Locate the cell with the specified text and output its [x, y] center coordinate. 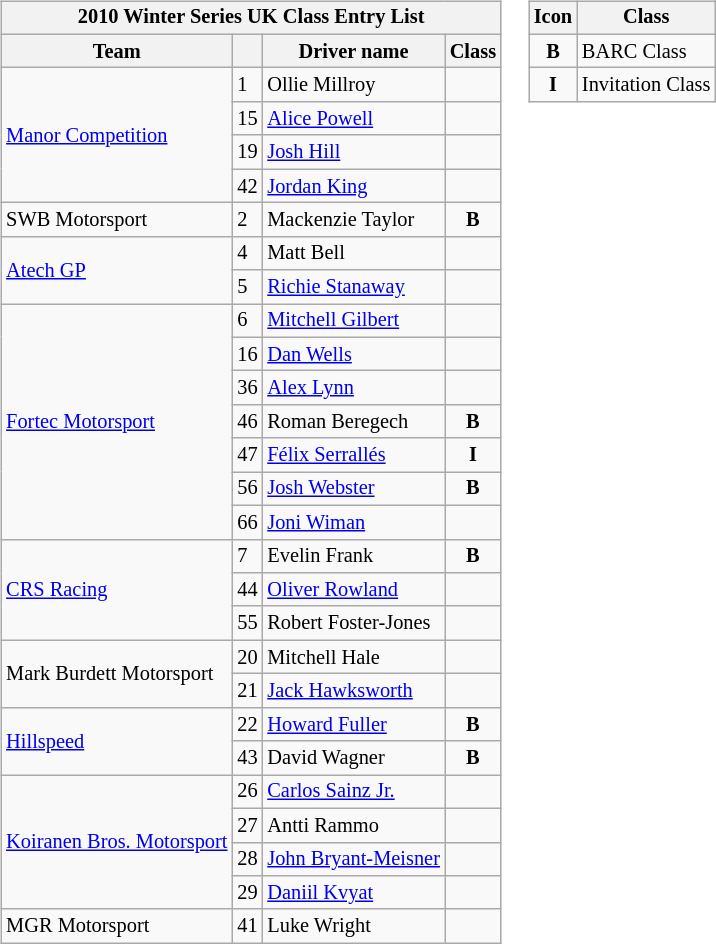
2 [247, 220]
Richie Stanaway [353, 287]
Atech GP [116, 270]
36 [247, 388]
2010 Winter Series UK Class Entry List [251, 18]
29 [247, 893]
Driver name [353, 51]
41 [247, 926]
Alice Powell [353, 119]
Howard Fuller [353, 724]
Mitchell Gilbert [353, 321]
16 [247, 354]
Dan Wells [353, 354]
44 [247, 590]
CRS Racing [116, 590]
Mark Burdett Motorsport [116, 674]
22 [247, 724]
15 [247, 119]
Joni Wiman [353, 522]
Jack Hawksworth [353, 691]
46 [247, 422]
Antti Rammo [353, 825]
1 [247, 85]
42 [247, 186]
Alex Lynn [353, 388]
6 [247, 321]
Félix Serrallés [353, 455]
19 [247, 152]
21 [247, 691]
Jordan King [353, 186]
Oliver Rowland [353, 590]
Mackenzie Taylor [353, 220]
Hillspeed [116, 740]
Robert Foster-Jones [353, 623]
20 [247, 657]
Carlos Sainz Jr. [353, 792]
55 [247, 623]
Roman Beregech [353, 422]
4 [247, 253]
27 [247, 825]
47 [247, 455]
Icon [553, 18]
Daniil Kvyat [353, 893]
Matt Bell [353, 253]
26 [247, 792]
Invitation Class [646, 85]
Evelin Frank [353, 556]
Koiranen Bros. Motorsport [116, 842]
7 [247, 556]
Josh Hill [353, 152]
Luke Wright [353, 926]
BARC Class [646, 51]
Mitchell Hale [353, 657]
John Bryant-Meisner [353, 859]
Josh Webster [353, 489]
66 [247, 522]
MGR Motorsport [116, 926]
43 [247, 758]
Team [116, 51]
Manor Competition [116, 136]
56 [247, 489]
Fortec Motorsport [116, 422]
5 [247, 287]
David Wagner [353, 758]
SWB Motorsport [116, 220]
28 [247, 859]
Ollie Millroy [353, 85]
